Return the (X, Y) coordinate for the center point of the cell that contains the specified text.  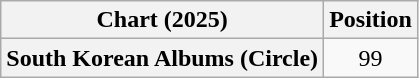
South Korean Albums (Circle) (162, 58)
99 (371, 58)
Chart (2025) (162, 20)
Position (371, 20)
